Capture the cell that displays the provided text and extract its [X, Y] central coordinate. 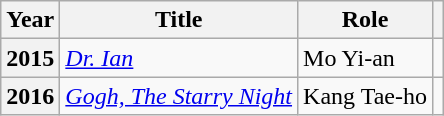
Kang Tae-ho [366, 96]
Mo Yi-an [366, 58]
2015 [30, 58]
Role [366, 20]
Gogh, The Starry Night [179, 96]
Year [30, 20]
2016 [30, 96]
Title [179, 20]
Dr. Ian [179, 58]
